Determine the (X, Y) coordinate at the center of the cell enclosing the given text.  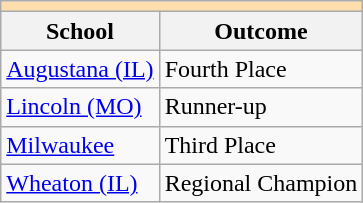
Wheaton (IL) (80, 183)
Augustana (IL) (80, 69)
Runner-up (261, 107)
Outcome (261, 31)
School (80, 31)
Fourth Place (261, 69)
Lincoln (MO) (80, 107)
Third Place (261, 145)
Milwaukee (80, 145)
Regional Champion (261, 183)
